Return (X, Y) of the center of cell containing provided text 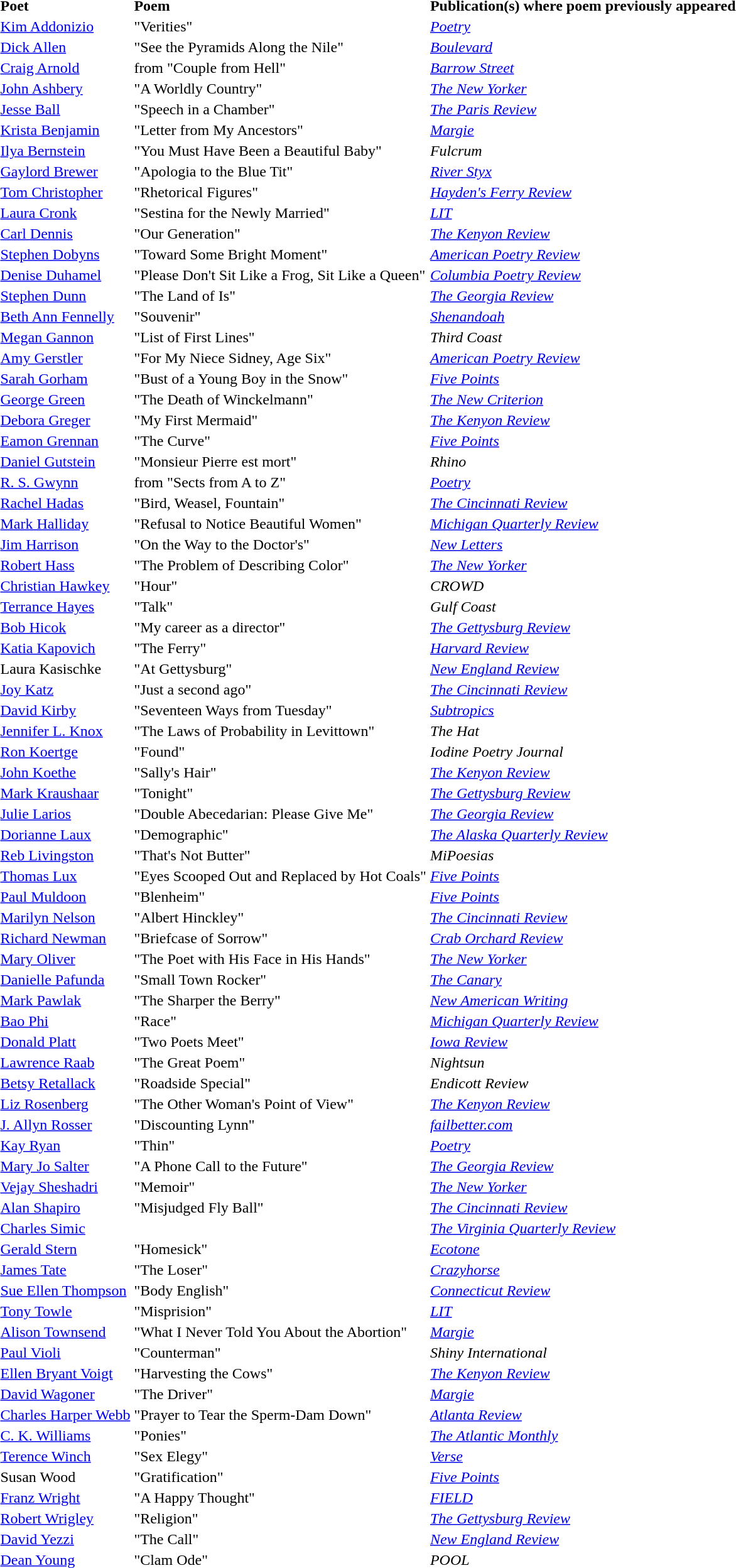
"Body English" (280, 1290)
"The Problem of Describing Color" (280, 565)
"Monsieur Pierre est mort" (280, 462)
"Ponies" (280, 1436)
"Discounting Lynn" (280, 1125)
"Blenheim" (280, 897)
"My First Mermaid" (280, 420)
"Race" (280, 1021)
"Thin" (280, 1145)
"Hour" (280, 586)
"On the Way to the Doctor's" (280, 544)
"Eyes Scooped Out and Replaced by Hot Coals" (280, 876)
"Our Generation" (280, 234)
"Roadside Special" (280, 1083)
"A Phone Call to the Future" (280, 1166)
"Bird, Weasel, Fountain" (280, 503)
"Apologia to the Blue Tit" (280, 171)
"Misjudged Fly Ball" (280, 1208)
"The Laws of Probability in Levittown" (280, 731)
"For My Niece Sidney, Age Six" (280, 358)
"Demographic" (280, 835)
"That's Not Butter" (280, 855)
"Speech in a Chamber" (280, 109)
"Bust of a Young Boy in the Snow" (280, 379)
"Refusal to Notice Beautiful Women" (280, 524)
"Just a second ago" (280, 689)
"Gratification" (280, 1477)
"The Death of Winckelmann" (280, 399)
"The Great Poem" (280, 1062)
"Albert Hinckley" (280, 917)
"The Loser" (280, 1270)
"The Call" (280, 1539)
"What I Never Told You About the Abortion" (280, 1332)
"Memoir" (280, 1187)
"Religion" (280, 1518)
"The Ferry" (280, 648)
"Please Don't Sit Like a Frog, Sit Like a Queen" (280, 275)
"The Driver" (280, 1394)
"Small Town Rocker" (280, 980)
"Letter from My Ancestors" (280, 130)
"The Other Woman's Point of View" (280, 1104)
"Double Abecedarian: Please Give Me" (280, 814)
"A Happy Thought" (280, 1498)
"The Curve" (280, 441)
"My career as a director" (280, 627)
"Rhetorical Figures" (280, 192)
"At Gettysburg" (280, 669)
"Two Poets Meet" (280, 1042)
"Toward Some Bright Moment" (280, 254)
"Sex Elegy" (280, 1456)
"List of First Lines" (280, 337)
"Briefcase of Sorrow" (280, 938)
"Homesick" (280, 1249)
"The Sharper the Berry" (280, 1000)
"Talk" (280, 607)
"Harvesting the Cows" (280, 1373)
"The Land of Is" (280, 296)
"The Poet with His Face in His Hands" (280, 959)
"Found" (280, 752)
"A Worldly Country" (280, 89)
"See the Pyramids Along the Nile" (280, 47)
from "Couple from Hell" (280, 68)
"Tonight" (280, 793)
from "Sects from A to Z" (280, 482)
"Counterman" (280, 1353)
"Seventeen Ways from Tuesday" (280, 710)
"Sestina for the Newly Married" (280, 213)
"You Must Have Been a Beautiful Baby" (280, 151)
"Verities" (280, 26)
"Prayer to Tear the Sperm-Dam Down" (280, 1415)
"Misprision" (280, 1311)
"Sally's Hair" (280, 772)
"Souvenir" (280, 316)
